Return the [X, Y] coordinate for the center point of the cell that contains the specified text.  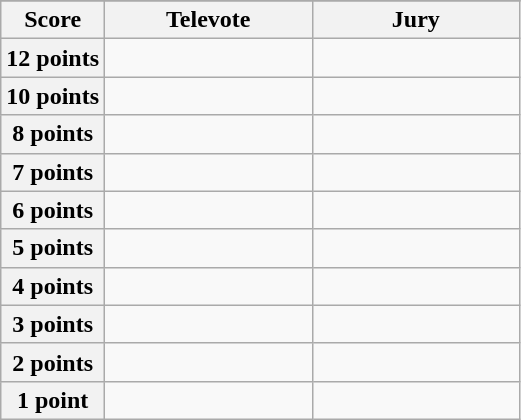
Score [53, 20]
Jury [416, 20]
12 points [53, 58]
8 points [53, 134]
1 point [53, 400]
10 points [53, 96]
7 points [53, 172]
Televote [209, 20]
4 points [53, 286]
6 points [53, 210]
2 points [53, 362]
3 points [53, 324]
5 points [53, 248]
